Output the [x, y] coordinate of the center of the cell containing the given text.  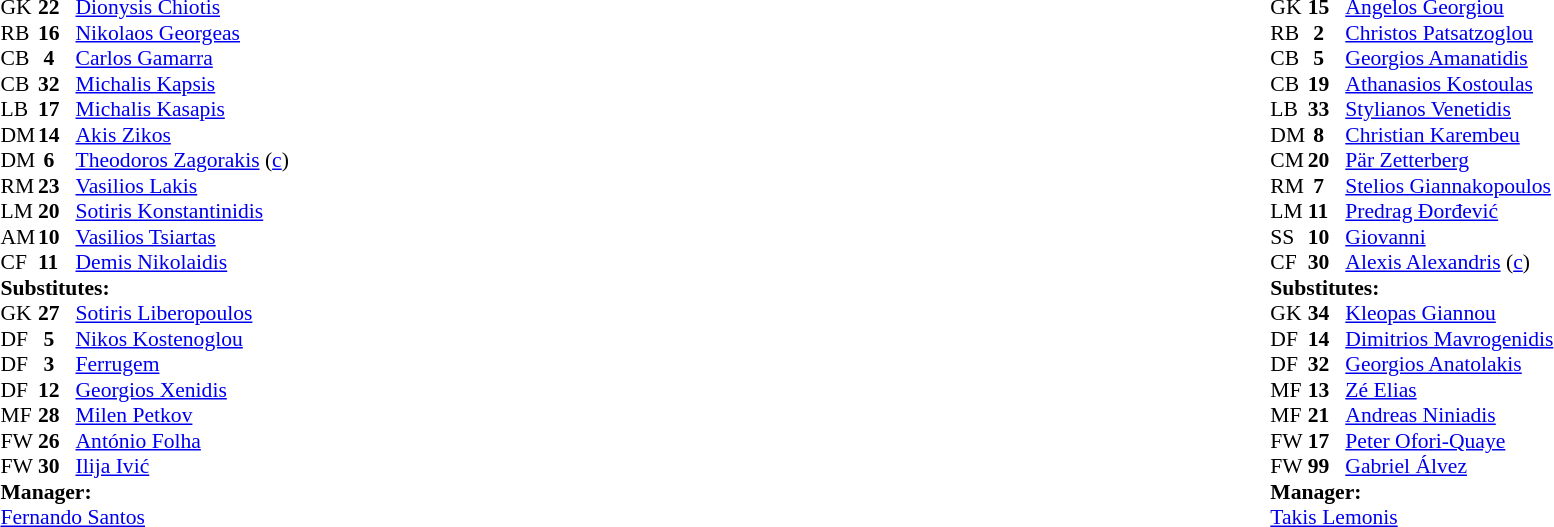
António Folha [182, 441]
Manager: [147, 492]
Zé Elias [1449, 390]
Michalis Kasapis [182, 109]
Peter Ofori-Quaye [1449, 441]
6 [57, 161]
Georgios Anatolakis [1449, 365]
Nikos Kostenoglou [182, 339]
AM [19, 237]
Ilija Ivić [182, 467]
Gabriel Álvez [1449, 467]
Christos Patsatzoglou [1449, 33]
12 [57, 390]
16 [57, 33]
Georgios Xenidis [182, 390]
Michalis Kapsis [182, 84]
Nikolaos Georgeas [182, 33]
Akis Zikos [182, 135]
13 [1327, 390]
4 [57, 59]
Athanasios Kostoulas [1449, 84]
34 [1327, 313]
Andreas Niniadis [1449, 415]
Vasilios Tsiartas [182, 237]
Sotiris Konstantinidis [182, 211]
3 [57, 365]
Sotiris Liberopoulos [182, 313]
Georgios Amanatidis [1449, 59]
28 [57, 415]
33 [1327, 109]
27 [57, 313]
23 [57, 186]
Carlos Gamarra [182, 59]
8 [1327, 135]
Giovanni [1449, 237]
Predrag Đorđević [1449, 211]
19 [1327, 84]
SS [1289, 237]
7 [1327, 186]
Alexis Alexandris (c) [1449, 263]
CM [1289, 161]
Substitutes: [147, 288]
Pär Zetterberg [1449, 161]
Theodoros Zagorakis (c) [182, 161]
21 [1327, 415]
99 [1327, 467]
2 [1327, 33]
26 [57, 441]
Stylianos Venetidis [1449, 109]
Stelios Giannakopoulos [1449, 186]
Dimitrios Mavrogenidis [1449, 339]
Demis Nikolaidis [182, 263]
Ferrugem [182, 365]
Christian Karembeu [1449, 135]
Kleopas Giannou [1449, 313]
Vasilios Lakis [182, 186]
Milen Petkov [182, 415]
